Identify which cell holds the provided text, then report its (x, y) central coordinate. 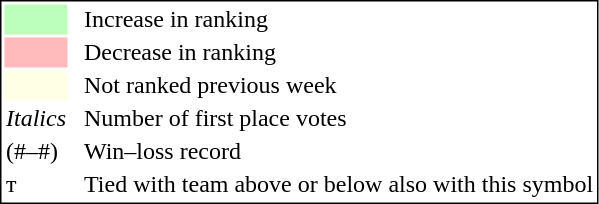
Decrease in ranking (338, 53)
Win–loss record (338, 151)
(#–#) (36, 151)
Increase in ranking (338, 19)
Number of first place votes (338, 119)
Tied with team above or below also with this symbol (338, 185)
т (36, 185)
Not ranked previous week (338, 85)
Italics (36, 119)
